Return the [x, y] coordinate for the center point of the cell that contains the specified text.  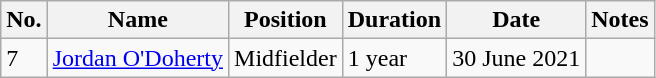
30 June 2021 [516, 58]
Duration [394, 20]
1 year [394, 58]
No. [24, 20]
Date [516, 20]
Jordan O'Doherty [138, 58]
Position [286, 20]
Name [138, 20]
Notes [620, 20]
7 [24, 58]
Midfielder [286, 58]
